Pinpoint the cell where the given text exists, returning its (x, y) midpoint coordinate. 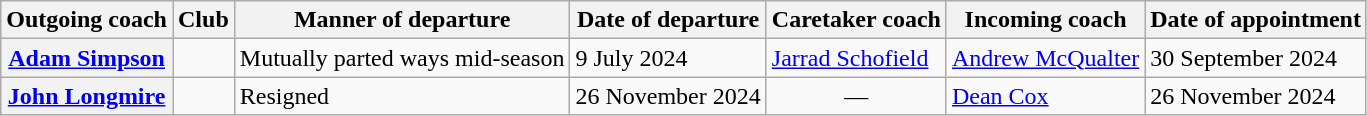
Dean Cox (1045, 96)
9 July 2024 (668, 58)
30 September 2024 (1256, 58)
Date of appointment (1256, 20)
— (856, 96)
Adam Simpson (87, 58)
Resigned (402, 96)
Jarrad Schofield (856, 58)
Mutually parted ways mid-season (402, 58)
Date of departure (668, 20)
Manner of departure (402, 20)
Club (203, 20)
Outgoing coach (87, 20)
Caretaker coach (856, 20)
Incoming coach (1045, 20)
Andrew McQualter (1045, 58)
John Longmire (87, 96)
